Extract the [x, y] coordinate from the center of the cell holding the provided text.  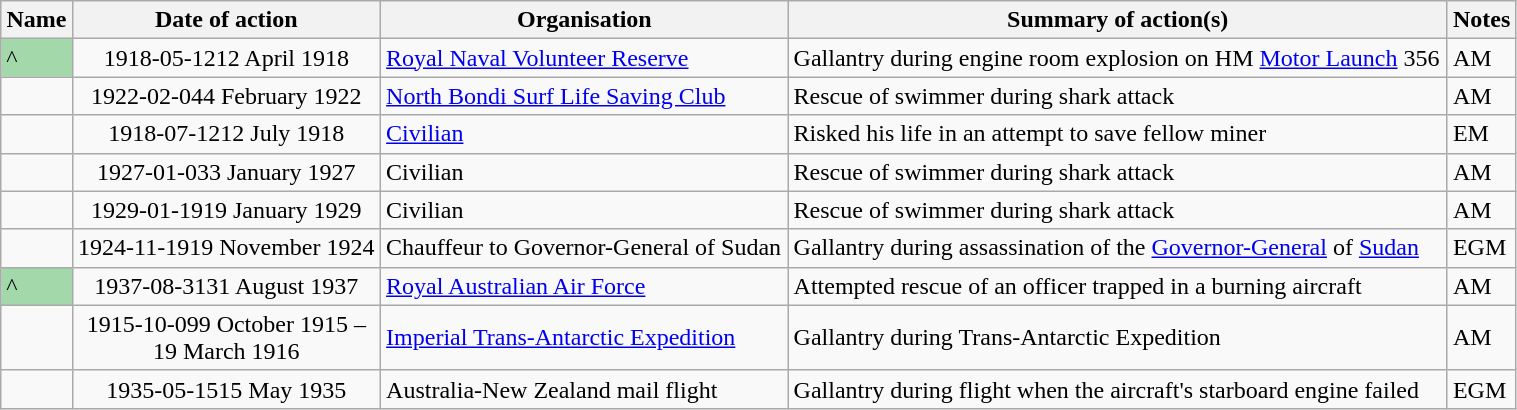
Gallantry during Trans-Antarctic Expedition [1118, 338]
1927-01-033 January 1927 [226, 172]
1937-08-3131 August 1937 [226, 286]
Gallantry during flight when the aircraft's starboard engine failed [1118, 389]
Royal Naval Volunteer Reserve [584, 58]
1924-11-1919 November 1924 [226, 248]
1935-05-1515 May 1935 [226, 389]
1915-10-099 October 1915 – 19 March 1916 [226, 338]
Imperial Trans-Antarctic Expedition [584, 338]
1918-05-1212 April 1918 [226, 58]
North Bondi Surf Life Saving Club [584, 96]
Name [36, 20]
EM [1482, 134]
Attempted rescue of an officer trapped in a burning aircraft [1118, 286]
1918-07-1212 July 1918 [226, 134]
Chauffeur to Governor-General of Sudan [584, 248]
Gallantry during engine room explosion on HM Motor Launch 356 [1118, 58]
Summary of action(s) [1118, 20]
Risked his life in an attempt to save fellow miner [1118, 134]
1922-02-044 February 1922 [226, 96]
Organisation [584, 20]
Notes [1482, 20]
Date of action [226, 20]
Royal Australian Air Force [584, 286]
1929-01-1919 January 1929 [226, 210]
Australia-New Zealand mail flight [584, 389]
Gallantry during assassination of the Governor-General of Sudan [1118, 248]
